Output the [X, Y] coordinate of the center of the cell containing the given text.  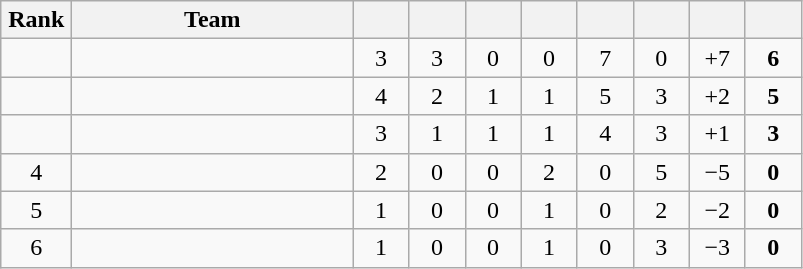
−5 [717, 172]
Rank [36, 20]
+1 [717, 134]
+2 [717, 96]
−3 [717, 248]
−2 [717, 210]
Team [212, 20]
7 [605, 58]
+7 [717, 58]
